From the cell containing the given text, extract its center point as (X, Y) coordinate. 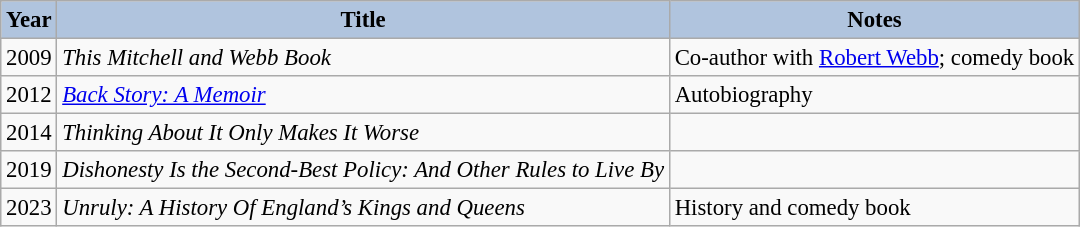
2009 (29, 58)
Unruly: A History Of England’s Kings and Queens (363, 208)
Back Story: A Memoir (363, 95)
2023 (29, 208)
Thinking About It Only Makes It Worse (363, 133)
2012 (29, 95)
2014 (29, 133)
2019 (29, 170)
History and comedy book (874, 208)
Co-author with Robert Webb; comedy book (874, 58)
Autobiography (874, 95)
This Mitchell and Webb Book (363, 58)
Dishonesty Is the Second-Best Policy: And Other Rules to Live By (363, 170)
Title (363, 20)
Year (29, 20)
Notes (874, 20)
